Capture the cell that displays the provided text and extract its [x, y] central coordinate. 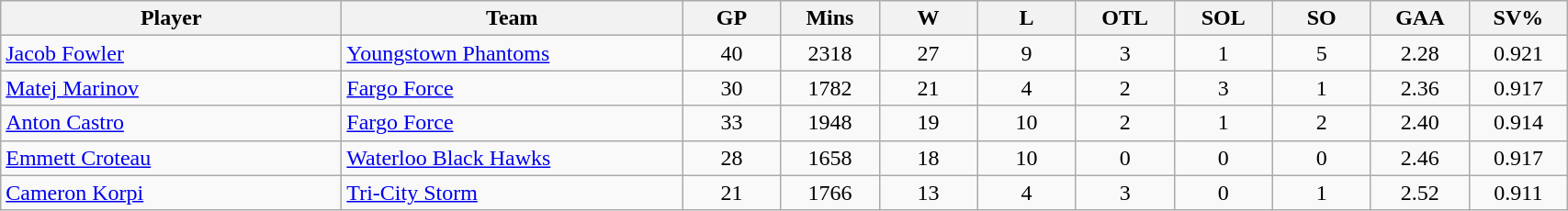
L [1027, 18]
Player [171, 18]
28 [731, 158]
1948 [830, 123]
30 [731, 88]
Tri-City Storm [513, 193]
OTL [1124, 18]
SO [1321, 18]
1658 [830, 158]
2.46 [1420, 158]
SV% [1517, 18]
Youngstown Phantoms [513, 53]
Team [513, 18]
19 [928, 123]
13 [928, 193]
5 [1321, 53]
1782 [830, 88]
Matej Marinov [171, 88]
18 [928, 158]
W [928, 18]
0.921 [1517, 53]
GP [731, 18]
2.40 [1420, 123]
0.911 [1517, 193]
0.914 [1517, 123]
GAA [1420, 18]
40 [731, 53]
Jacob Fowler [171, 53]
Cameron Korpi [171, 193]
Waterloo Black Hawks [513, 158]
Emmett Croteau [171, 158]
Anton Castro [171, 123]
1766 [830, 193]
2.28 [1420, 53]
33 [731, 123]
27 [928, 53]
2.52 [1420, 193]
Mins [830, 18]
2318 [830, 53]
9 [1027, 53]
2.36 [1420, 88]
SOL [1224, 18]
